Extract the [x, y] coordinate from the center of the cell holding the provided text.  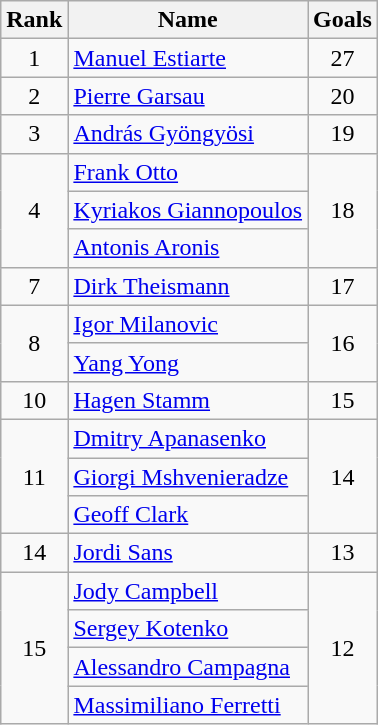
Igor Milanovic [188, 324]
Massimiliano Ferretti [188, 705]
Hagen Stamm [188, 400]
20 [343, 96]
4 [34, 210]
Antonis Aronis [188, 248]
Goals [343, 20]
Jody Campbell [188, 591]
Dmitry Apanasenko [188, 438]
Alessandro Campagna [188, 667]
3 [34, 134]
András Gyöngyösi [188, 134]
Yang Yong [188, 362]
Kyriakos Giannopoulos [188, 210]
Sergey Kotenko [188, 629]
Giorgi Mshvenieradze [188, 477]
Geoff Clark [188, 515]
27 [343, 58]
Manuel Estiarte [188, 58]
13 [343, 553]
19 [343, 134]
11 [34, 476]
Jordi Sans [188, 553]
10 [34, 400]
2 [34, 96]
1 [34, 58]
Frank Otto [188, 172]
Name [188, 20]
12 [343, 648]
Pierre Garsau [188, 96]
Dirk Theismann [188, 286]
17 [343, 286]
18 [343, 210]
7 [34, 286]
Rank [34, 20]
16 [343, 343]
8 [34, 343]
